Search for the cell housing the specified text and yield its (x, y) center coordinate. 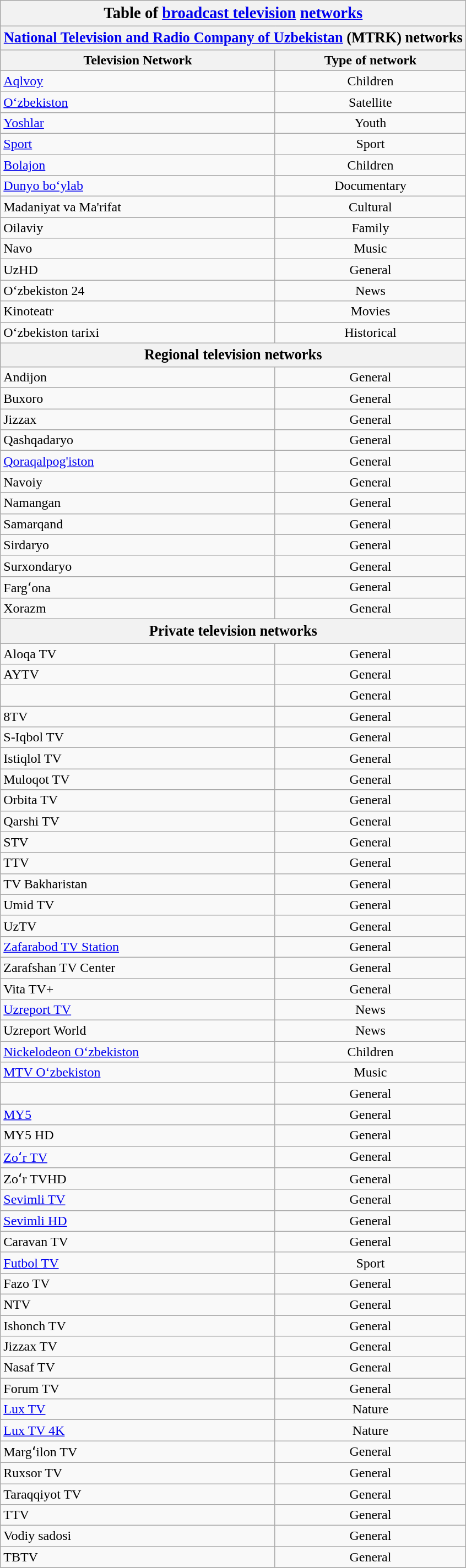
Table of broadcast television networks (234, 13)
Istiqlol TV (138, 758)
Aloqa TV (138, 653)
Namangan (138, 503)
Muloqot TV (138, 779)
Television Network (138, 60)
S-Iqbol TV (138, 737)
Orbita TV (138, 800)
UzHD (138, 270)
O‘zbekiston tarixi (138, 332)
Qoraqalpog'iston (138, 461)
Fazo TV (138, 1283)
MY5 HD (138, 1135)
Fargʻona (138, 587)
Caravan TV (138, 1242)
Surxondaryo (138, 566)
Movies (370, 312)
Qarshi TV (138, 821)
Jizzax (138, 419)
Buxoro (138, 398)
Vita TV+ (138, 989)
Sirdaryo (138, 545)
Zarafshan TV Center (138, 968)
MY5 (138, 1114)
AYTV (138, 675)
Historical (370, 332)
Zoʻr TV (138, 1157)
Yoshlar (138, 123)
Sevimli HD (138, 1221)
Regional television networks (234, 355)
Oilaviy (138, 228)
NTV (138, 1304)
Xorazm (138, 609)
MTV O‘zbekiston (138, 1073)
National Television and Radio Company of Uzbekistan (MTRK) networks (234, 38)
Vodiy sadosi (138, 1536)
Navoiy (138, 482)
Forum TV (138, 1389)
Private television networks (234, 631)
Family (370, 228)
Bolajon (138, 165)
Sevimli TV (138, 1200)
Ruxsor TV (138, 1473)
Futbol TV (138, 1263)
Margʻilon TV (138, 1452)
Type of network (370, 60)
Madaniyat va Ma'rifat (138, 207)
UzTV (138, 926)
Kinoteatr (138, 312)
Qashqadaryo (138, 440)
Andijon (138, 378)
Taraqqiyot TV (138, 1494)
Nasaf TV (138, 1368)
STV (138, 842)
Samarqand (138, 524)
Documentary (370, 186)
O‘zbekiston 24 (138, 291)
Umid TV (138, 905)
Lux TV 4K (138, 1430)
8TV (138, 717)
O‘zbekiston (138, 102)
Uzreport TV (138, 1010)
Satellite (370, 102)
TBTV (138, 1557)
Uzreport World (138, 1031)
Aqlvoy (138, 81)
Ishonch TV (138, 1326)
Youth (370, 123)
Zoʻr TVHD (138, 1179)
Zafarabod TV Station (138, 947)
Dunyo bo‘ylab (138, 186)
Jizzax TV (138, 1347)
Navo (138, 249)
TV Bakharistan (138, 884)
Cultural (370, 207)
Nickelodeon O‘zbekiston (138, 1052)
Lux TV (138, 1409)
